Return [X, Y] of the center of cell containing provided text 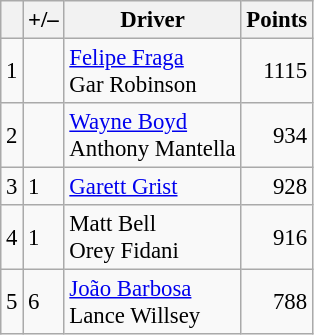
2 [12, 136]
4 [12, 238]
3 [12, 187]
916 [276, 238]
Felipe Fraga Gar Robinson [152, 72]
934 [276, 136]
Garett Grist [152, 187]
5 [12, 302]
Wayne Boyd Anthony Mantella [152, 136]
João Barbosa Lance Willsey [152, 302]
788 [276, 302]
1115 [276, 72]
Points [276, 20]
Matt Bell Orey Fidani [152, 238]
6 [44, 302]
Driver [152, 20]
+/– [44, 20]
928 [276, 187]
